Detect which cell encompasses the target text, then output its [X, Y] center coordinate. 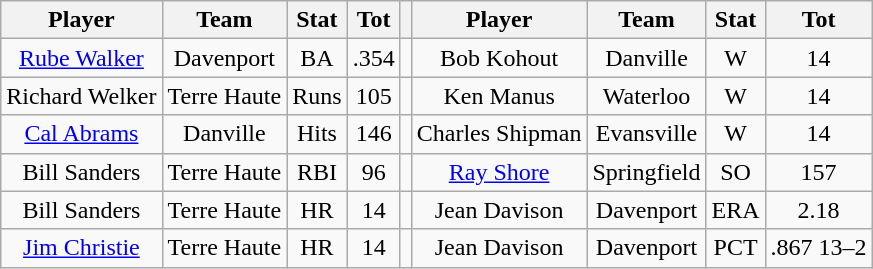
146 [374, 134]
Ken Manus [499, 96]
.867 13–2 [818, 248]
Charles Shipman [499, 134]
96 [374, 172]
Rube Walker [82, 58]
Runs [317, 96]
105 [374, 96]
Bob Kohout [499, 58]
RBI [317, 172]
Cal Abrams [82, 134]
157 [818, 172]
Richard Welker [82, 96]
PCT [736, 248]
BA [317, 58]
Ray Shore [499, 172]
Hits [317, 134]
Jim Christie [82, 248]
2.18 [818, 210]
SO [736, 172]
.354 [374, 58]
Evansville [646, 134]
Springfield [646, 172]
ERA [736, 210]
Waterloo [646, 96]
